For the text-containing cell, return its midpoint in [X, Y] coordinate format. 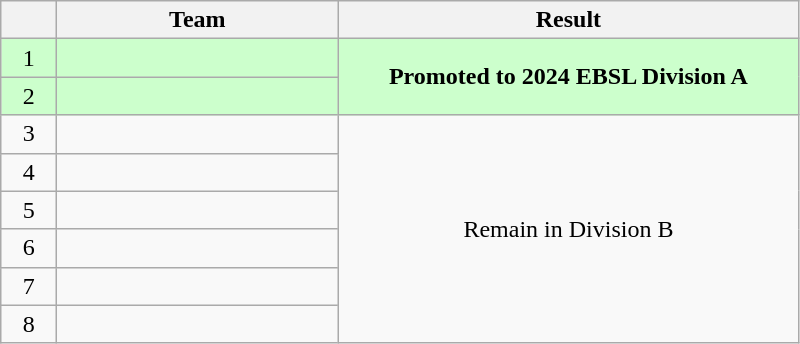
7 [29, 286]
Team [198, 20]
Result [568, 20]
Remain in Division B [568, 229]
4 [29, 172]
5 [29, 210]
6 [29, 248]
3 [29, 134]
1 [29, 58]
Promoted to 2024 EBSL Division A [568, 77]
8 [29, 324]
2 [29, 96]
